Scan for the cell matching the given text and deliver its (X, Y) coordinate at center. 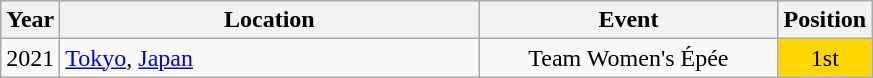
Team Women's Épée (628, 58)
Year (30, 20)
Event (628, 20)
2021 (30, 58)
1st (825, 58)
Location (270, 20)
Position (825, 20)
Tokyo, Japan (270, 58)
